Search for the cell housing the specified text and yield its [x, y] center coordinate. 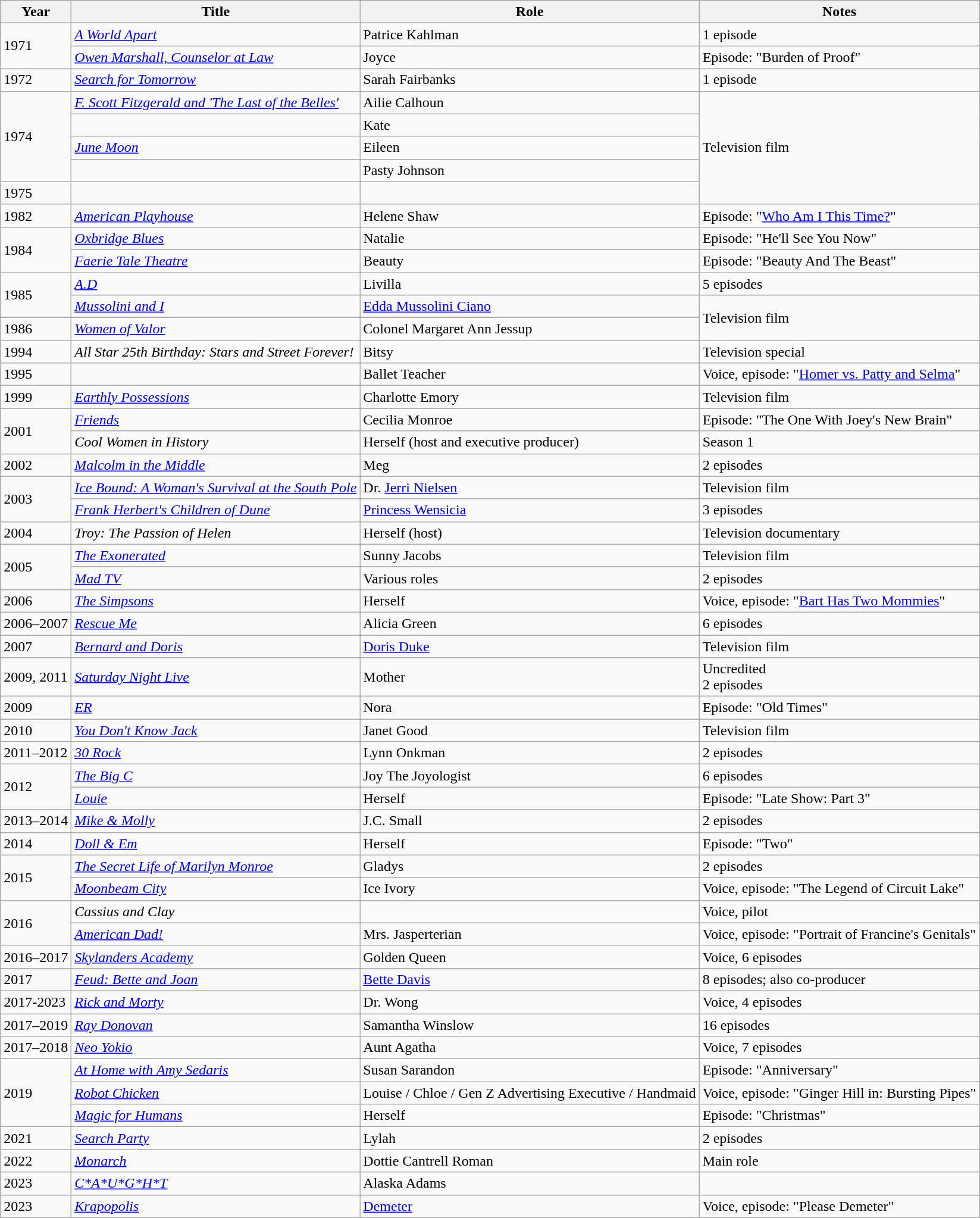
Gladys [530, 866]
2009, 2011 [36, 677]
Episode: "Old Times" [839, 708]
Doll & Em [215, 844]
Sarah Fairbanks [530, 80]
Main role [839, 1161]
1994 [36, 352]
Beauty [530, 261]
The Exonerated [215, 555]
2001 [36, 431]
2007 [36, 646]
2009 [36, 708]
Alaska Adams [530, 1183]
2016 [36, 923]
Louise / Chloe / Gen Z Advertising Executive / Handmaid [530, 1093]
Helene Shaw [530, 216]
Magic for Humans [215, 1116]
8 episodes; also co-producer [839, 979]
Search for Tomorrow [215, 80]
Dr. Jerri Nielsen [530, 488]
The Simpsons [215, 601]
Voice, episode: "The Legend of Circuit Lake" [839, 889]
Television documentary [839, 533]
Bernard and Doris [215, 646]
Lylah [530, 1138]
Friends [215, 420]
Pasty Johnson [530, 170]
Episode: "Who Am I This Time?" [839, 216]
Charlotte Emory [530, 397]
Mad TV [215, 578]
Dottie Cantrell Roman [530, 1161]
2012 [36, 787]
Faerie Tale Theatre [215, 261]
Year [36, 12]
Doris Duke [530, 646]
Joyce [530, 57]
2016–2017 [36, 957]
2004 [36, 533]
A World Apart [215, 35]
At Home with Amy Sedaris [215, 1070]
16 episodes [839, 1025]
F. Scott Fitzgerald and 'The Last of the Belles' [215, 102]
Lynn Onkman [530, 753]
Sunny Jacobs [530, 555]
Joy The Joyologist [530, 776]
Voice, pilot [839, 911]
1982 [36, 216]
Samantha Winslow [530, 1025]
Natalie [530, 238]
Episode: "Beauty And The Beast" [839, 261]
2014 [36, 844]
Herself (host) [530, 533]
Frank Herbert's Children of Dune [215, 510]
Kate [530, 125]
ER [215, 708]
Cassius and Clay [215, 911]
Episode: "Christmas" [839, 1116]
Patrice Kahlman [530, 35]
Voice, episode: "Please Demeter" [839, 1206]
30 Rock [215, 753]
Janet Good [530, 730]
Dr. Wong [530, 1002]
Eileen [530, 148]
Ray Donovan [215, 1025]
Owen Marshall, Counselor at Law [215, 57]
Ballet Teacher [530, 374]
2017-2023 [36, 1002]
Bitsy [530, 352]
Mussolini and I [215, 307]
2010 [36, 730]
Mother [530, 677]
2003 [36, 499]
Rick and Morty [215, 1002]
Uncredited 2 episodes [839, 677]
1975 [36, 193]
5 episodes [839, 284]
The Big C [215, 776]
Search Party [215, 1138]
1971 [36, 46]
2006–2007 [36, 623]
2015 [36, 877]
Notes [839, 12]
Robot Chicken [215, 1093]
Alicia Green [530, 623]
2006 [36, 601]
Aunt Agatha [530, 1048]
Voice, 7 episodes [839, 1048]
J.C. Small [530, 821]
Episode: "Burden of Proof" [839, 57]
Episode: "The One With Joey's New Brain" [839, 420]
2017–2018 [36, 1048]
Bette Davis [530, 979]
Edda Mussolini Ciano [530, 307]
Earthly Possessions [215, 397]
2022 [36, 1161]
Ice Bound: A Woman's Survival at the South Pole [215, 488]
Ailie Calhoun [530, 102]
Cecilia Monroe [530, 420]
1986 [36, 329]
Episode: "Two" [839, 844]
Louie [215, 798]
Role [530, 12]
American Dad! [215, 934]
Feud: Bette and Joan [215, 979]
2017–2019 [36, 1025]
The Secret Life of Marilyn Monroe [215, 866]
Skylanders Academy [215, 957]
Television special [839, 352]
1999 [36, 397]
Oxbridge Blues [215, 238]
Susan Sarandon [530, 1070]
Voice, episode: "Homer vs. Patty and Selma" [839, 374]
June Moon [215, 148]
Malcolm in the Middle [215, 465]
Voice, episode: "Portrait of Francine's Genitals" [839, 934]
C*A*U*G*H*T [215, 1183]
Mike & Molly [215, 821]
Princess Wensicia [530, 510]
Golden Queen [530, 957]
Saturday Night Live [215, 677]
Moonbeam City [215, 889]
Krapopolis [215, 1206]
Women of Valor [215, 329]
Voice, 6 episodes [839, 957]
Troy: The Passion of Helen [215, 533]
Voice, episode: "Bart Has Two Mommies" [839, 601]
All Star 25th Birthday: Stars and Street Forever! [215, 352]
Episode: "Late Show: Part 3" [839, 798]
1972 [36, 80]
1985 [36, 295]
Title [215, 12]
Meg [530, 465]
Voice, 4 episodes [839, 1002]
2017 [36, 979]
2013–2014 [36, 821]
Nora [530, 708]
Demeter [530, 1206]
1984 [36, 249]
Mrs. Jasperterian [530, 934]
2021 [36, 1138]
2011–2012 [36, 753]
2005 [36, 567]
2019 [36, 1093]
3 episodes [839, 510]
Various roles [530, 578]
You Don't Know Jack [215, 730]
Colonel Margaret Ann Jessup [530, 329]
1995 [36, 374]
Voice, episode: "Ginger Hill in: Bursting Pipes" [839, 1093]
Neo Yokio [215, 1048]
Episode: "Anniversary" [839, 1070]
Episode: "He'll See You Now" [839, 238]
1974 [36, 136]
Rescue Me [215, 623]
American Playhouse [215, 216]
A.D [215, 284]
Season 1 [839, 442]
Cool Women in History [215, 442]
Livilla [530, 284]
Herself (host and executive producer) [530, 442]
Ice Ivory [530, 889]
Monarch [215, 1161]
2002 [36, 465]
